Locate the cell with the specified text and output its (x, y) center coordinate. 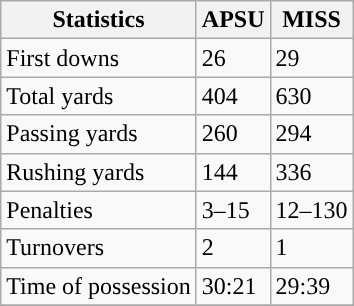
2 (233, 248)
MISS (312, 20)
29 (312, 58)
Passing yards (99, 134)
3–15 (233, 210)
Rushing yards (99, 172)
336 (312, 172)
Statistics (99, 20)
294 (312, 134)
144 (233, 172)
Penalties (99, 210)
Total yards (99, 96)
APSU (233, 20)
630 (312, 96)
26 (233, 58)
260 (233, 134)
404 (233, 96)
Turnovers (99, 248)
30:21 (233, 286)
Time of possession (99, 286)
First downs (99, 58)
1 (312, 248)
12–130 (312, 210)
29:39 (312, 286)
